Detect which cell encompasses the target text, then output its (X, Y) center coordinate. 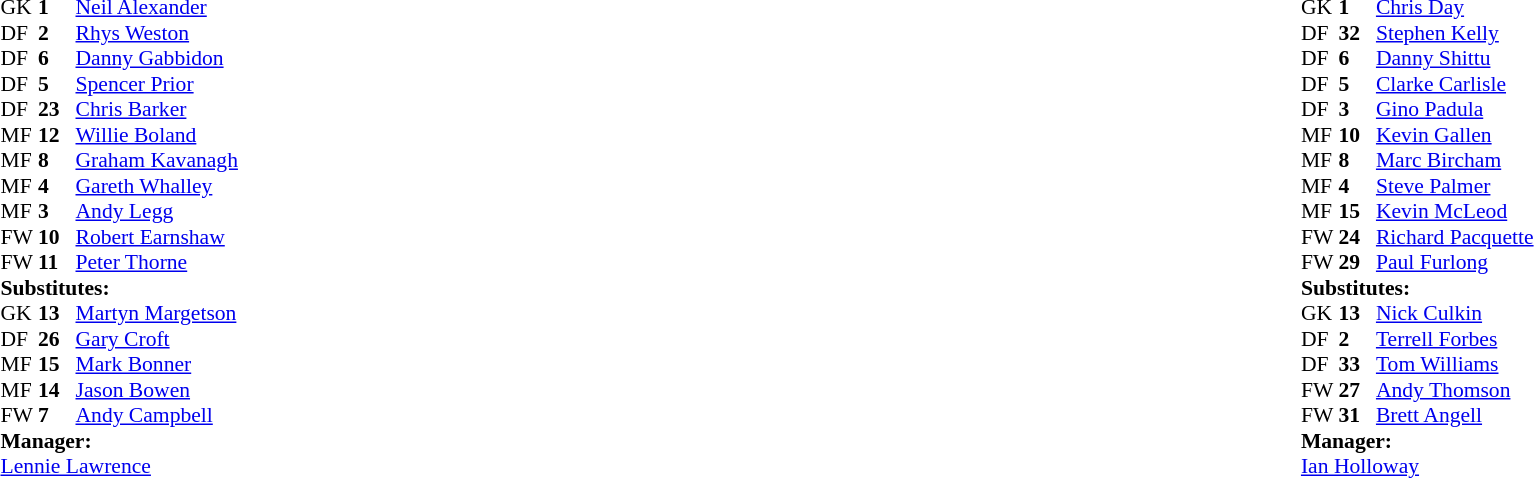
Andy Legg (157, 211)
Stephen Kelly (1455, 33)
Danny Shittu (1455, 59)
27 (1357, 390)
Marc Bircham (1455, 161)
Andy Thomson (1455, 390)
33 (1357, 365)
Brett Angell (1455, 415)
29 (1357, 263)
23 (57, 109)
Spencer Prior (157, 84)
Robert Earnshaw (157, 237)
Steve Palmer (1455, 186)
Chris Barker (157, 109)
Danny Gabbidon (157, 59)
Terrell Forbes (1455, 339)
31 (1357, 415)
Rhys Weston (157, 33)
Andy Campbell (157, 415)
Richard Pacquette (1455, 237)
Clarke Carlisle (1455, 84)
26 (57, 339)
Gary Croft (157, 339)
Mark Bonner (157, 365)
7 (57, 415)
Kevin McLeod (1455, 211)
Martyn Margetson (157, 313)
Gareth Whalley (157, 186)
Tom Williams (1455, 365)
Graham Kavanagh (157, 161)
12 (57, 135)
14 (57, 390)
Kevin Gallen (1455, 135)
Jason Bowen (157, 390)
Paul Furlong (1455, 263)
Nick Culkin (1455, 313)
Willie Boland (157, 135)
32 (1357, 33)
24 (1357, 237)
11 (57, 263)
Peter Thorne (157, 263)
Gino Padula (1455, 109)
